Provide the (X, Y) coordinate of the cell's center where the given text is located.  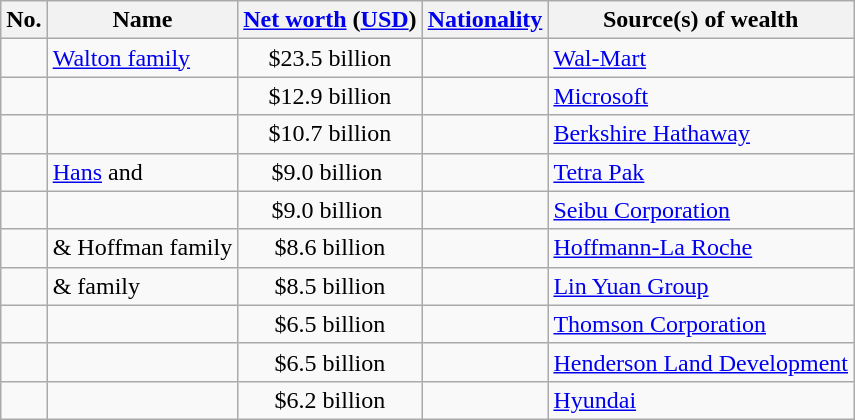
$8.6 billion (330, 248)
Hans and (142, 172)
Walton family (142, 58)
Thomson Corporation (701, 324)
No. (24, 20)
Tetra Pak (701, 172)
Wal-Mart (701, 58)
Hyundai (701, 400)
$8.5 billion (330, 286)
$12.9 billion (330, 96)
Henderson Land Development (701, 362)
$6.2 billion (330, 400)
Seibu Corporation (701, 210)
Lin Yuan Group (701, 286)
Source(s) of wealth (701, 20)
Net worth (USD) (330, 20)
Hoffmann-La Roche (701, 248)
& Hoffman family (142, 248)
Name (142, 20)
$10.7 billion (330, 134)
Nationality (485, 20)
$23.5 billion (330, 58)
& family (142, 286)
Microsoft (701, 96)
Berkshire Hathaway (701, 134)
